Provide the (x, y) coordinate of the cell's center where the given text is located.  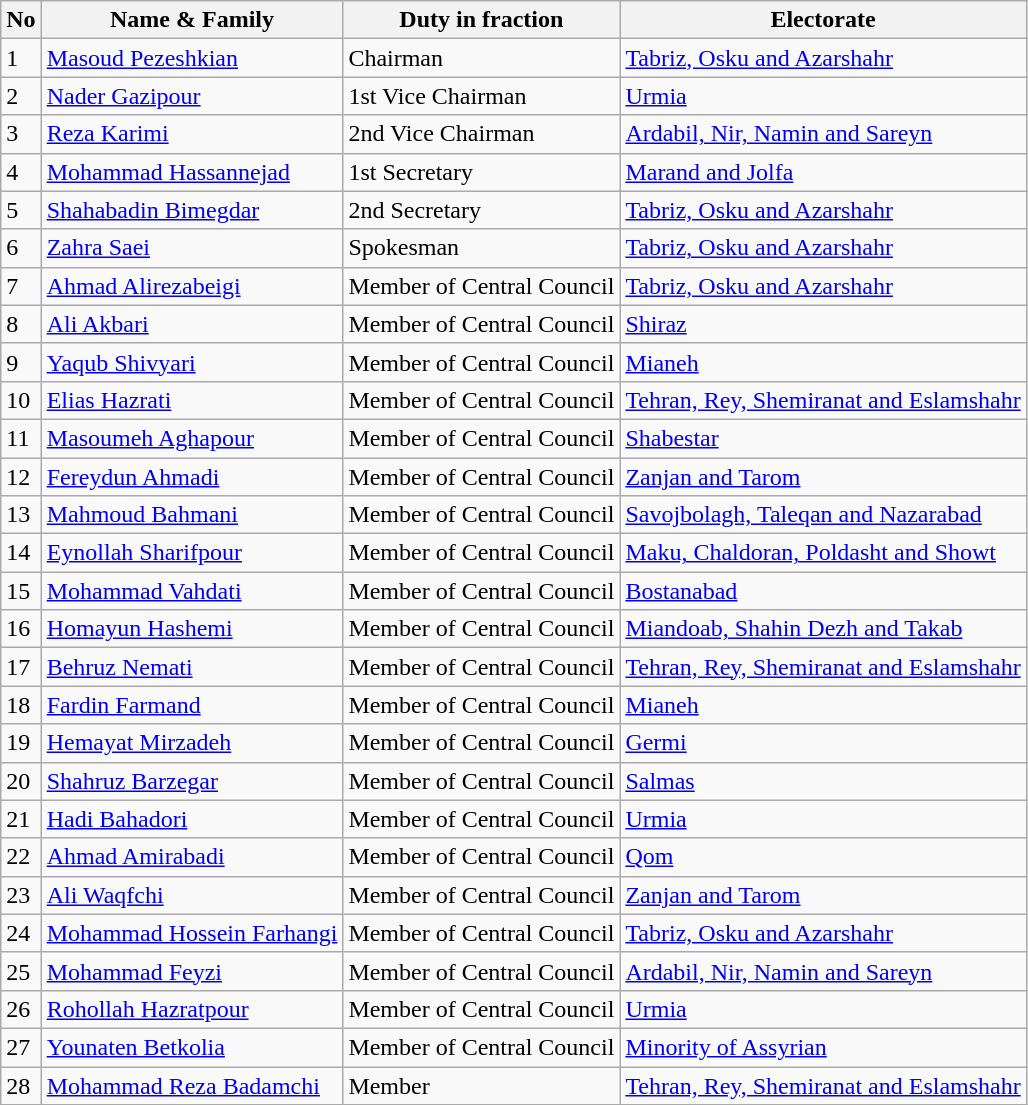
14 (21, 553)
Masoumeh Aghapour (192, 438)
11 (21, 438)
Shabestar (823, 438)
Mohammad Reza Badamchi (192, 1085)
21 (21, 819)
Zahra Saei (192, 248)
6 (21, 248)
2nd Secretary (482, 210)
Spokesman (482, 248)
1st Vice Chairman (482, 96)
Eynollah Sharifpour (192, 553)
10 (21, 400)
18 (21, 705)
28 (21, 1085)
16 (21, 629)
Ahmad Alirezabeigi (192, 286)
Duty in fraction (482, 20)
25 (21, 971)
Shahabadin Bimegdar (192, 210)
13 (21, 515)
Mohammad Feyzi (192, 971)
Salmas (823, 781)
Maku, Chaldoran, Poldasht and Showt (823, 553)
Mohammad Hassannejad (192, 172)
Masoud Pezeshkian (192, 58)
Qom (823, 857)
2 (21, 96)
5 (21, 210)
Nader Gazipour (192, 96)
17 (21, 667)
Chairman (482, 58)
Mohammad Vahdati (192, 591)
Rohollah Hazratpour (192, 1009)
Marand and Jolfa (823, 172)
1 (21, 58)
Hadi Bahadori (192, 819)
Name & Family (192, 20)
Bostanabad (823, 591)
Hemayat Mirzadeh (192, 743)
Fardin Farmand (192, 705)
Fereydun Ahmadi (192, 477)
8 (21, 324)
No (21, 20)
Ali Waqfchi (192, 895)
Germi (823, 743)
Electorate (823, 20)
23 (21, 895)
Minority of Assyrian (823, 1047)
27 (21, 1047)
9 (21, 362)
12 (21, 477)
Shiraz (823, 324)
Homayun Hashemi (192, 629)
15 (21, 591)
Mohammad Hossein Farhangi (192, 933)
Savojbolagh, Taleqan and Nazarabad (823, 515)
26 (21, 1009)
Ahmad Amirabadi (192, 857)
7 (21, 286)
Miandoab, Shahin Dezh and Takab (823, 629)
2nd Vice Chairman (482, 134)
19 (21, 743)
Behruz Nemati (192, 667)
Mahmoud Bahmani (192, 515)
Yaqub Shivyari (192, 362)
Ali Akbari (192, 324)
20 (21, 781)
1st Secretary (482, 172)
Reza Karimi (192, 134)
22 (21, 857)
Member (482, 1085)
3 (21, 134)
4 (21, 172)
Younaten Betkolia (192, 1047)
Shahruz Barzegar (192, 781)
Elias Hazrati (192, 400)
24 (21, 933)
